Return the (X, Y) coordinate for the center point of the cell that contains the specified text.  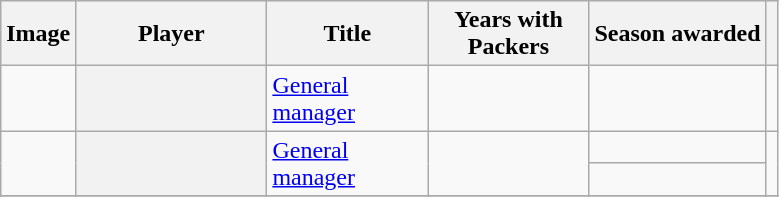
Title (348, 34)
Player (172, 34)
Image (38, 34)
Season awarded (678, 34)
Years with Packers (508, 34)
